Locate the cell with the specified text and output its (X, Y) center coordinate. 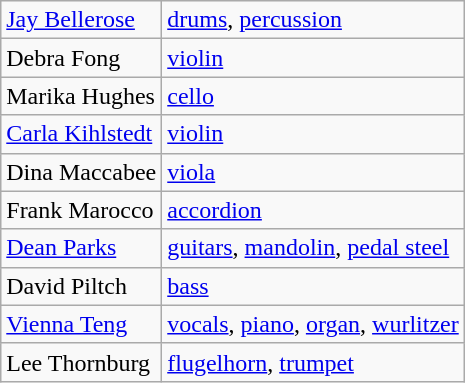
Lee Thornburg (82, 362)
bass (314, 286)
Jay Bellerose (82, 20)
Debra Fong (82, 58)
Marika Hughes (82, 96)
accordion (314, 210)
Dean Parks (82, 248)
Frank Marocco (82, 210)
vocals, piano, organ, wurlitzer (314, 324)
Dina Maccabee (82, 172)
David Piltch (82, 286)
Vienna Teng (82, 324)
Carla Kihlstedt (82, 134)
drums, percussion (314, 20)
cello (314, 96)
flugelhorn, trumpet (314, 362)
viola (314, 172)
guitars, mandolin, pedal steel (314, 248)
